Provide the [X, Y] coordinate of the cell's center where the given text is located.  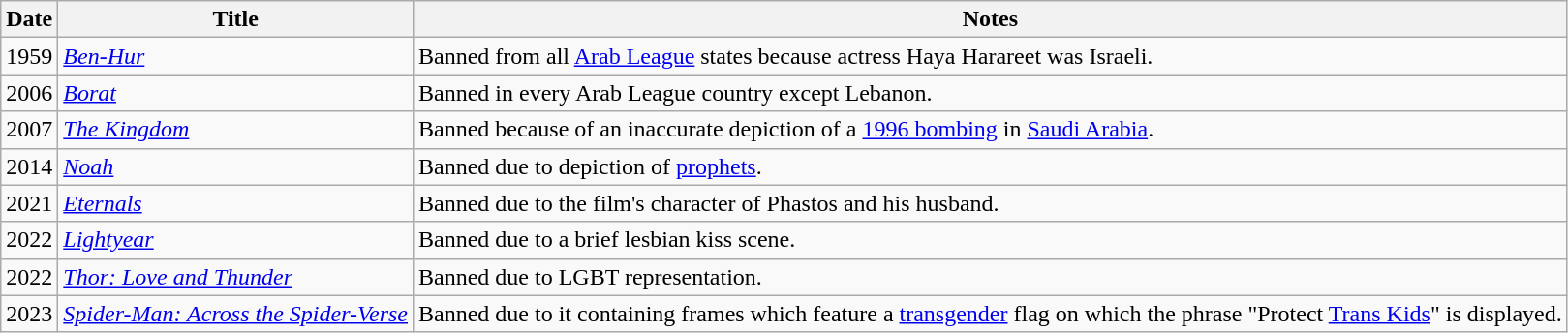
Banned in every Arab League country except Lebanon. [991, 93]
Banned due to depiction of prophets. [991, 166]
Banned because of an inaccurate depiction of a 1996 bombing in Saudi Arabia. [991, 130]
Thor: Love and Thunder [236, 277]
Banned due to the film's character of Phastos and his husband. [991, 203]
1959 [29, 56]
Date [29, 19]
Banned from all Arab League states because actress Haya Harareet was Israeli. [991, 56]
Notes [991, 19]
2014 [29, 166]
Ben-Hur [236, 56]
The Kingdom [236, 130]
Banned due to it containing frames which feature a transgender flag on which the phrase "Protect Trans Kids" is displayed. [991, 314]
2021 [29, 203]
Spider-Man: Across the Spider-Verse [236, 314]
Title [236, 19]
2006 [29, 93]
Eternals [236, 203]
Lightyear [236, 240]
Noah [236, 166]
Banned due to LGBT representation. [991, 277]
2007 [29, 130]
2023 [29, 314]
Borat [236, 93]
Banned due to a brief lesbian kiss scene. [991, 240]
